Return (X, Y) of the center of cell containing provided text 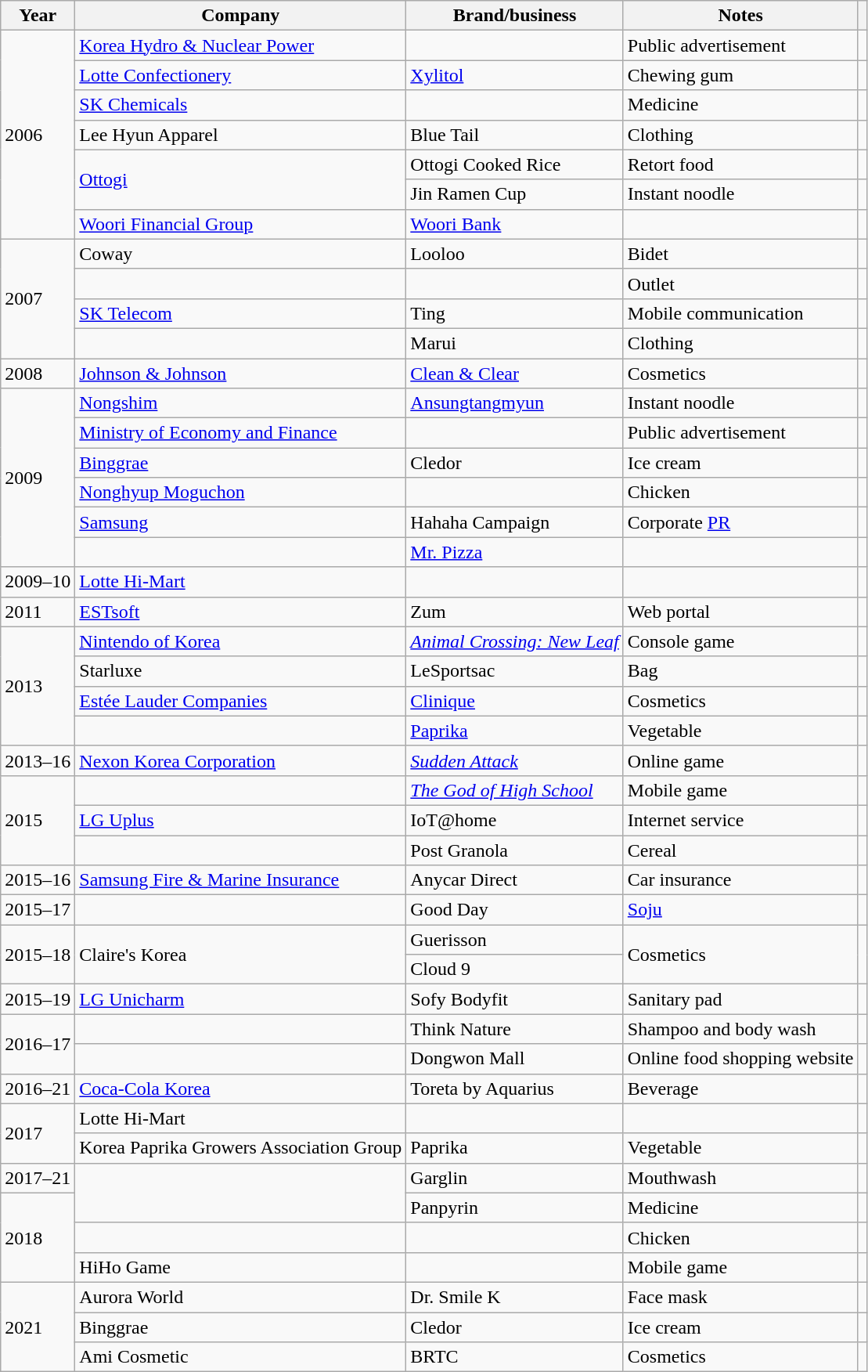
Company (241, 16)
2016–17 (38, 1044)
Garglin (515, 1178)
Notes (740, 16)
Ansungtangmyun (515, 403)
LG Uplus (241, 820)
2009–10 (38, 582)
Dr. Smile K (515, 1297)
2013 (38, 686)
2015–18 (38, 955)
Mobile communication (740, 313)
Cloud 9 (515, 969)
Anycar Direct (515, 880)
Car insurance (740, 880)
Starluxe (241, 671)
HiHo Game (241, 1267)
Coway (241, 254)
2021 (38, 1327)
2006 (38, 135)
Animal Crossing: New Leaf (515, 641)
Cereal (740, 850)
Sudden Attack (515, 760)
Guerisson (515, 940)
Hahaha Campaign (515, 522)
LeSportsac (515, 671)
Samsung (241, 522)
Console game (740, 641)
Nonghyup Moguchon (241, 493)
Bidet (740, 254)
Corporate PR (740, 522)
2015–19 (38, 999)
Looloo (515, 254)
SK Chemicals (241, 105)
Marui (515, 343)
2007 (38, 298)
Zum (515, 612)
Dongwon Mall (515, 1059)
IoT@home (515, 820)
Lotte Confectionery (241, 75)
Estée Lauder Companies (241, 701)
2013–16 (38, 760)
Outlet (740, 283)
Good Day (515, 910)
Ting (515, 313)
Jin Ramen Cup (515, 194)
Samsung Fire & Marine Insurance (241, 880)
2009 (38, 478)
Chewing gum (740, 75)
Korea Paprika Growers Association Group (241, 1148)
Internet service (740, 820)
Clinique (515, 701)
Ministry of Economy and Finance (241, 433)
ESTsoft (241, 612)
Web portal (740, 612)
Sofy Bodyfit (515, 999)
LG Unicharm (241, 999)
BRTC (515, 1357)
Nongshim (241, 403)
2011 (38, 612)
SK Telecom (241, 313)
Face mask (740, 1297)
Mr. Pizza (515, 552)
Year (38, 16)
Panpyrin (515, 1208)
Korea Hydro & Nuclear Power (241, 45)
Retort food (740, 164)
Coca-Cola Korea (241, 1089)
Ottogi (241, 179)
Woori Bank (515, 224)
2015 (38, 820)
Lee Hyun Apparel (241, 135)
Post Granola (515, 850)
Mouthwash (740, 1178)
2008 (38, 374)
Soju (740, 910)
The God of High School (515, 790)
Blue Tail (515, 135)
Woori Financial Group (241, 224)
Nintendo of Korea (241, 641)
Clean & Clear (515, 374)
2015–17 (38, 910)
Xylitol (515, 75)
Toreta by Aquarius (515, 1089)
Beverage (740, 1089)
Johnson & Johnson (241, 374)
2017–21 (38, 1178)
Aurora World (241, 1297)
2017 (38, 1133)
2015–16 (38, 880)
Ami Cosmetic (241, 1357)
Think Nature (515, 1029)
2018 (38, 1237)
Shampoo and body wash (740, 1029)
Online game (740, 760)
Nexon Korea Corporation (241, 760)
Brand/business (515, 16)
2016–21 (38, 1089)
Sanitary pad (740, 999)
Claire's Korea (241, 955)
Online food shopping website (740, 1059)
Bag (740, 671)
Ottogi Cooked Rice (515, 164)
